Identify which cell holds the provided text, then report its [x, y] central coordinate. 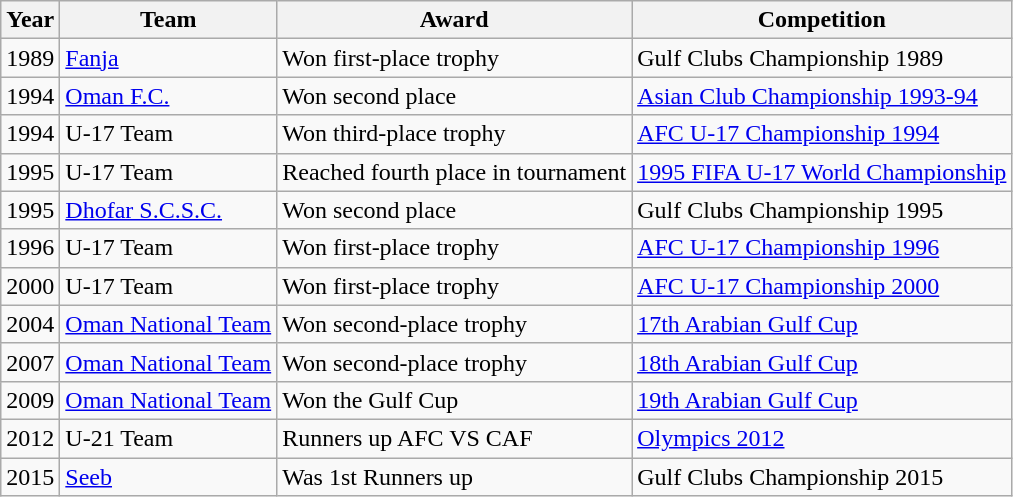
U-21 Team [168, 438]
17th Arabian Gulf Cup [822, 324]
2004 [30, 324]
Reached fourth place in tournament [454, 172]
Was 1st Runners up [454, 477]
2009 [30, 400]
19th Arabian Gulf Cup [822, 400]
1996 [30, 248]
Year [30, 20]
Competition [822, 20]
Olympics 2012 [822, 438]
Gulf Clubs Championship 1995 [822, 210]
Award [454, 20]
Dhofar S.C.S.C. [168, 210]
Seeb [168, 477]
AFC U-17 Championship 1996 [822, 248]
18th Arabian Gulf Cup [822, 362]
2007 [30, 362]
Won the Gulf Cup [454, 400]
Gulf Clubs Championship 1989 [822, 58]
Runners up AFC VS CAF [454, 438]
2012 [30, 438]
1989 [30, 58]
Won third-place trophy [454, 134]
Oman F.C. [168, 96]
2000 [30, 286]
2015 [30, 477]
Fanja [168, 58]
Team [168, 20]
AFC U-17 Championship 1994 [822, 134]
Asian Club Championship 1993-94 [822, 96]
Gulf Clubs Championship 2015 [822, 477]
1995 FIFA U-17 World Championship [822, 172]
AFC U-17 Championship 2000 [822, 286]
